Determine the (X, Y) coordinate at the center of the cell enclosing the given text.  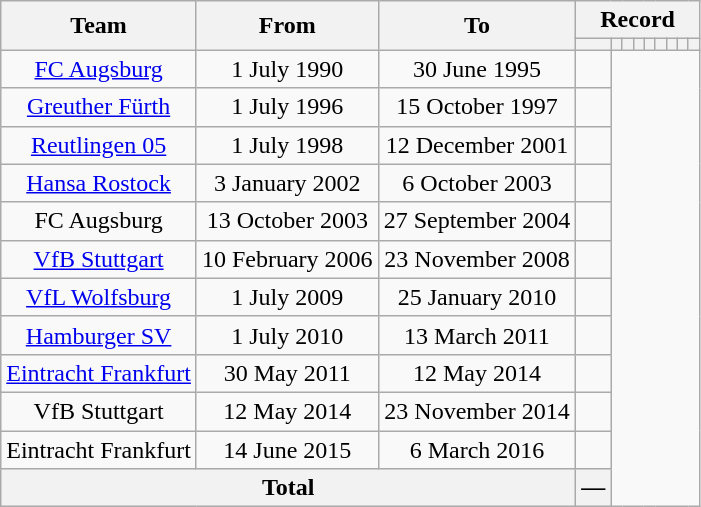
10 February 2006 (287, 259)
— (594, 488)
Total (288, 488)
Reutlingen 05 (99, 145)
1 July 1998 (287, 145)
Team (99, 26)
13 October 2003 (287, 221)
13 March 2011 (477, 335)
25 January 2010 (477, 297)
From (287, 26)
1 July 2009 (287, 297)
Greuther Fürth (99, 107)
3 January 2002 (287, 183)
15 October 1997 (477, 107)
1 July 2010 (287, 335)
27 September 2004 (477, 221)
30 June 1995 (477, 69)
12 December 2001 (477, 145)
Hansa Rostock (99, 183)
23 November 2014 (477, 411)
To (477, 26)
Record (638, 20)
6 October 2003 (477, 183)
6 March 2016 (477, 449)
14 June 2015 (287, 449)
1 July 1990 (287, 69)
VfL Wolfsburg (99, 297)
Hamburger SV (99, 335)
23 November 2008 (477, 259)
1 July 1996 (287, 107)
30 May 2011 (287, 373)
